Find where the given text appears and provide that cell's center as [x, y] coordinate. 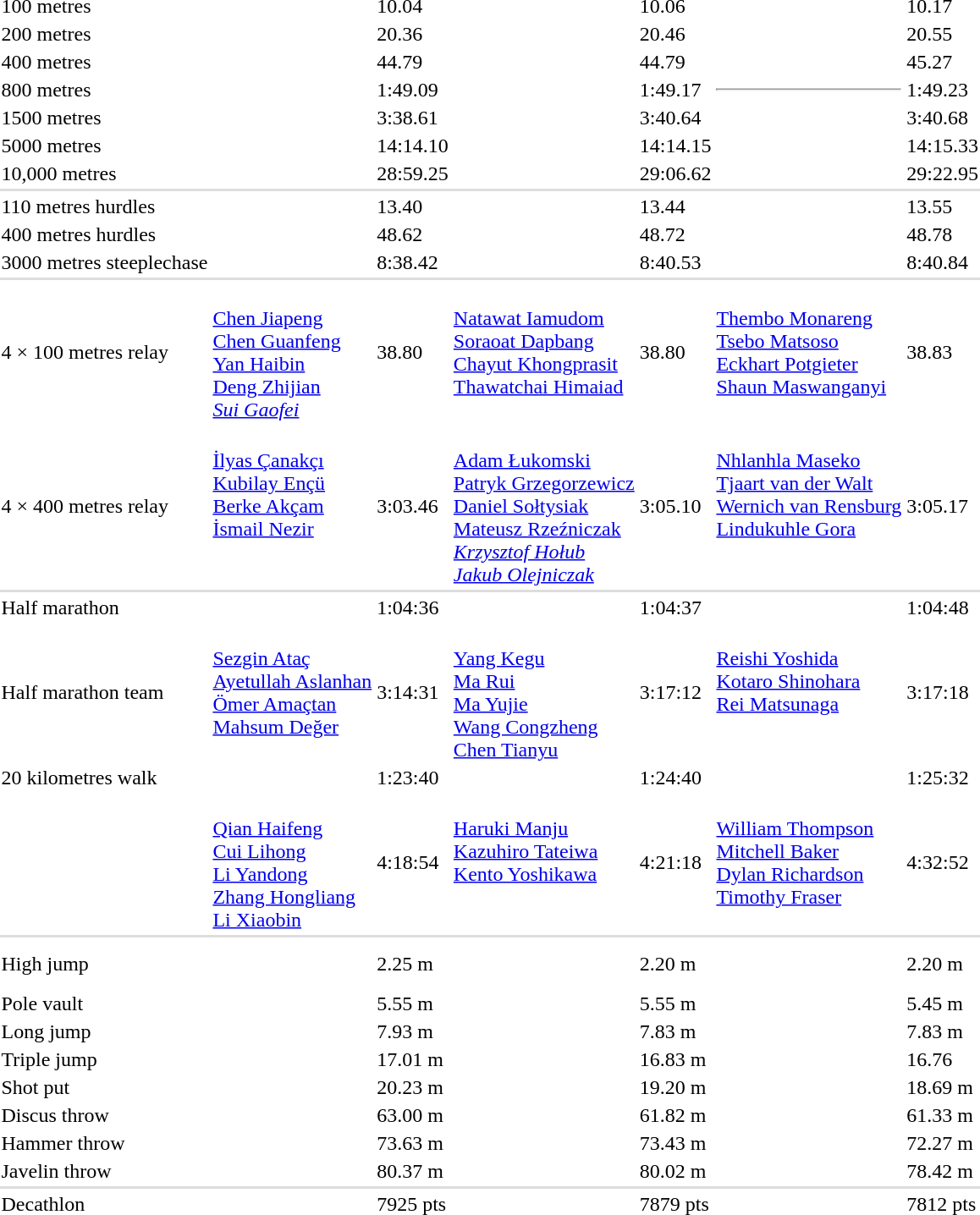
1:49.17 [675, 90]
28:59.25 [413, 173]
80.02 m [675, 1171]
20.23 m [413, 1087]
1:25:32 [943, 778]
3000 metres steeplechase [105, 262]
20.36 [413, 34]
20.46 [675, 34]
Half marathon [105, 607]
Nhlanhla MasekoTjaart van der WaltWernich van RensburgLindukuhle Gora [809, 506]
1:23:40 [413, 778]
14:14.15 [675, 146]
William ThompsonMitchell BakerDylan RichardsonTimothy Fraser [809, 863]
1:49.09 [413, 90]
400 metres hurdles [105, 234]
1:24:40 [675, 778]
3:17:12 [675, 692]
48.78 [943, 234]
61.82 m [675, 1115]
3:05.17 [943, 506]
29:06.62 [675, 173]
1:04:48 [943, 607]
7.93 m [413, 1031]
Chen JiapengChen GuanfengYan HaibinDeng ZhijianSui Gaofei [293, 352]
Reishi YoshidaKotaro ShinoharaRei Matsunaga [809, 692]
400 metres [105, 62]
Thembo MonarengTsebo MatsosoEckhart PotgieterShaun Maswanganyi [809, 352]
5.45 m [943, 1003]
16.76 [943, 1059]
200 metres [105, 34]
73.63 m [413, 1143]
20.55 [943, 34]
Sezgin AtaçAyetullah AslanhanÖmer AmaçtanMahsum Değer [293, 692]
4:18:54 [413, 863]
14:14.10 [413, 146]
48.62 [413, 234]
2.25 m [413, 965]
3:17:18 [943, 692]
10,000 metres [105, 173]
1:04:36 [413, 607]
800 metres [105, 90]
8:40.84 [943, 262]
3:14:31 [413, 692]
63.00 m [413, 1115]
Long jump [105, 1031]
13.44 [675, 206]
Adam ŁukomskiPatryk GrzegorzewiczDaniel SołtysiakMateusz RzeźniczakKrzysztof HołubJakub Olejniczak [543, 506]
17.01 m [413, 1059]
İlyas ÇanakçıKubilay EnçüBerke Akçamİsmail Nezir [293, 506]
110 metres hurdles [105, 206]
61.33 m [943, 1115]
8:38.42 [413, 262]
8:40.53 [675, 262]
3:38.61 [413, 118]
20 kilometres walk [105, 778]
Half marathon team [105, 692]
3:40.64 [675, 118]
29:22.95 [943, 173]
72.27 m [943, 1143]
4:21:18 [675, 863]
4 × 400 metres relay [105, 506]
High jump [105, 965]
13.55 [943, 206]
1:49.23 [943, 90]
4:32:52 [943, 863]
45.27 [943, 62]
73.43 m [675, 1143]
14:15.33 [943, 146]
16.83 m [675, 1059]
48.72 [675, 234]
Haruki ManjuKazuhiro TateiwaKento Yoshikawa [543, 863]
Qian HaifengCui LihongLi YandongZhang HongliangLi Xiaobin [293, 863]
80.37 m [413, 1171]
5000 metres [105, 146]
3:40.68 [943, 118]
3:05.10 [675, 506]
Discus throw [105, 1115]
Shot put [105, 1087]
4 × 100 metres relay [105, 352]
19.20 m [675, 1087]
3:03.46 [413, 506]
78.42 m [943, 1171]
1:04:37 [675, 607]
Hammer throw [105, 1143]
Javelin throw [105, 1171]
38.83 [943, 352]
Natawat IamudomSoraoat DapbangChayut KhongprasitThawatchai Himaiad [543, 352]
18.69 m [943, 1087]
Yang KeguMa RuiMa YujieWang CongzhengChen Tianyu [543, 692]
Triple jump [105, 1059]
Pole vault [105, 1003]
13.40 [413, 206]
1500 metres [105, 118]
